Capture the cell that displays the provided text and extract its [x, y] central coordinate. 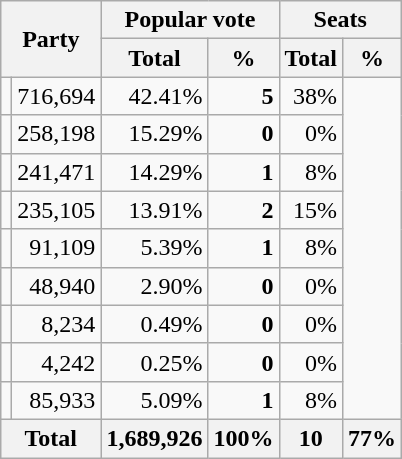
4,242 [56, 362]
8,234 [56, 324]
100% [244, 438]
5.39% [154, 248]
42.41% [154, 96]
14.29% [154, 172]
258,198 [56, 134]
235,105 [56, 210]
15.29% [154, 134]
2.90% [154, 286]
2 [244, 210]
5.09% [154, 400]
85,933 [56, 400]
241,471 [56, 172]
0.25% [154, 362]
1,689,926 [154, 438]
716,694 [56, 96]
Party [51, 39]
5 [244, 96]
Popular vote [190, 20]
91,109 [56, 248]
13.91% [154, 210]
10 [311, 438]
38% [311, 96]
Seats [340, 20]
15% [311, 210]
0.49% [154, 324]
77% [372, 438]
48,940 [56, 286]
